For the text-containing cell, return its midpoint in [x, y] coordinate format. 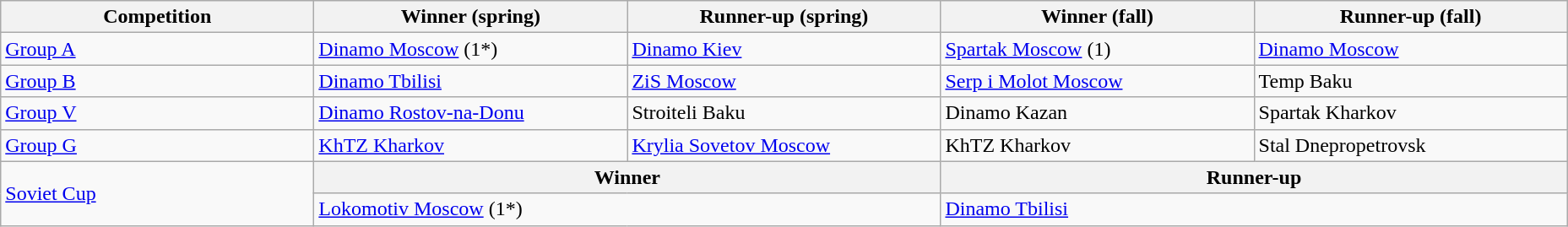
Runner-up (spring) [784, 17]
Soviet Cup [157, 193]
Runner-up (fall) [1410, 17]
Krylia Sovetov Moscow [784, 145]
Dinamo Kiev [784, 49]
Spartak Kharkov [1410, 113]
Winner [627, 177]
Group A [157, 49]
Stal Dnepropetrovsk [1410, 145]
Group V [157, 113]
Winner (fall) [1098, 17]
ZiS Moscow [784, 81]
Stroiteli Baku [784, 113]
Lokomotiv Moscow (1*) [627, 209]
Dinamo Moscow [1410, 49]
Dinamo Kazan [1098, 113]
Dinamo Rostov-na-Donu [471, 113]
Spartak Moscow (1) [1098, 49]
Winner (spring) [471, 17]
Runner-up [1254, 177]
Serp i Molot Moscow [1098, 81]
Group B [157, 81]
Competition [157, 17]
Dinamo Moscow (1*) [471, 49]
Group G [157, 145]
Temp Baku [1410, 81]
